Return [X, Y] of the center of cell containing provided text 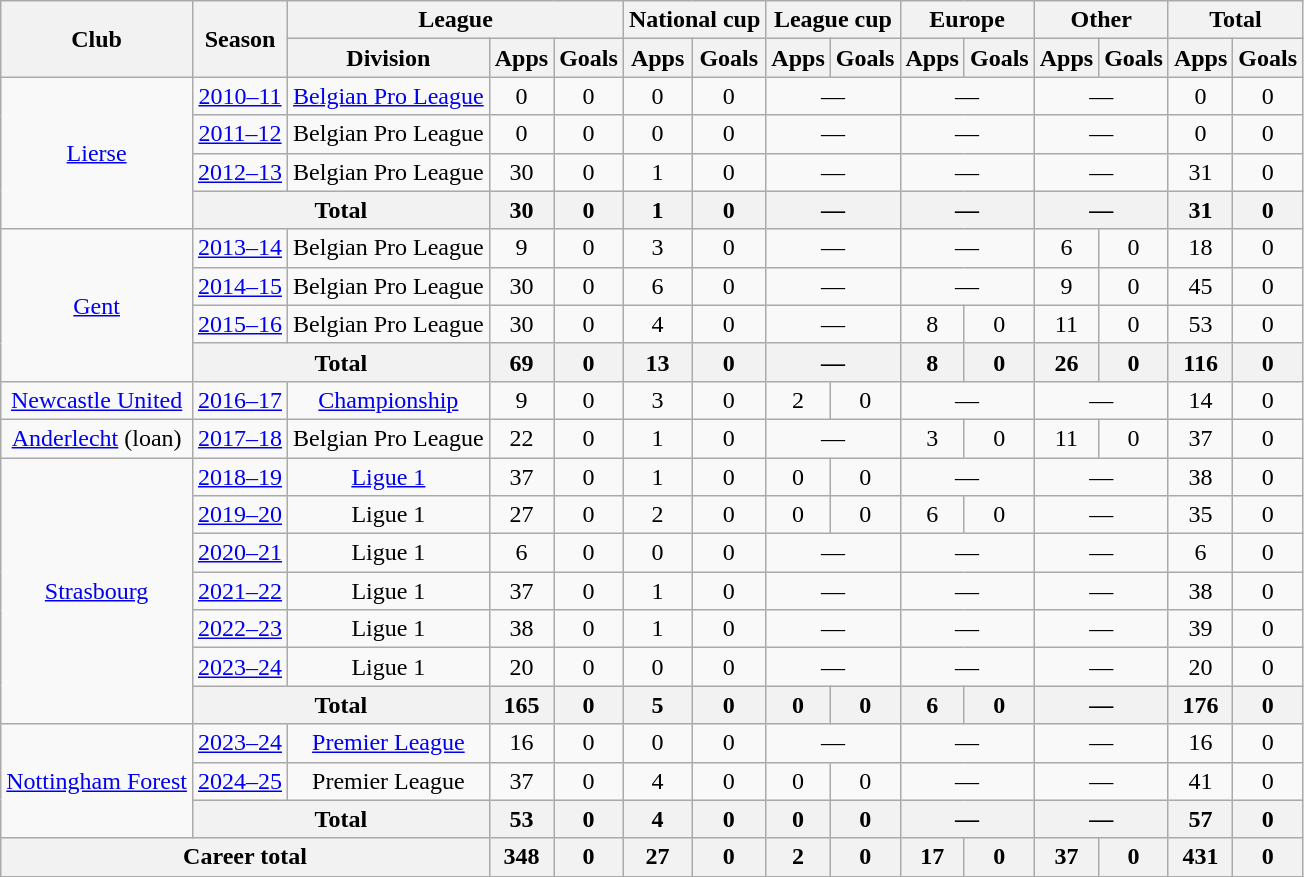
League [456, 20]
348 [521, 857]
5 [657, 705]
69 [521, 362]
35 [1200, 515]
176 [1200, 705]
2018–19 [240, 477]
Division [389, 58]
Club [97, 39]
41 [1200, 781]
Gent [97, 305]
2019–20 [240, 515]
Anderlecht (loan) [97, 438]
Lierse [97, 153]
2013–14 [240, 248]
Other [1101, 20]
2021–22 [240, 591]
2017–18 [240, 438]
2012–13 [240, 172]
22 [521, 438]
Championship [389, 400]
45 [1200, 286]
Nottingham Forest [97, 781]
18 [1200, 248]
Newcastle United [97, 400]
League cup [833, 20]
39 [1200, 629]
Europe [967, 20]
Season [240, 39]
2014–15 [240, 286]
57 [1200, 819]
2011–12 [240, 134]
2010–11 [240, 96]
165 [521, 705]
Career total [245, 857]
17 [932, 857]
2022–23 [240, 629]
2024–25 [240, 781]
National cup [694, 20]
13 [657, 362]
431 [1200, 857]
26 [1066, 362]
Strasbourg [97, 591]
116 [1200, 362]
14 [1200, 400]
2016–17 [240, 400]
2015–16 [240, 324]
2020–21 [240, 553]
